Detect which cell encompasses the target text, then output its (X, Y) center coordinate. 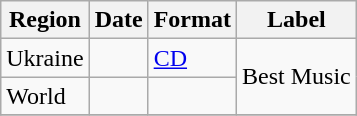
Ukraine (45, 58)
CD (192, 58)
Label (297, 20)
Best Music (297, 77)
Format (192, 20)
Date (118, 20)
World (45, 96)
Region (45, 20)
